Determine the (X, Y) coordinate at the center of the cell enclosing the given text.  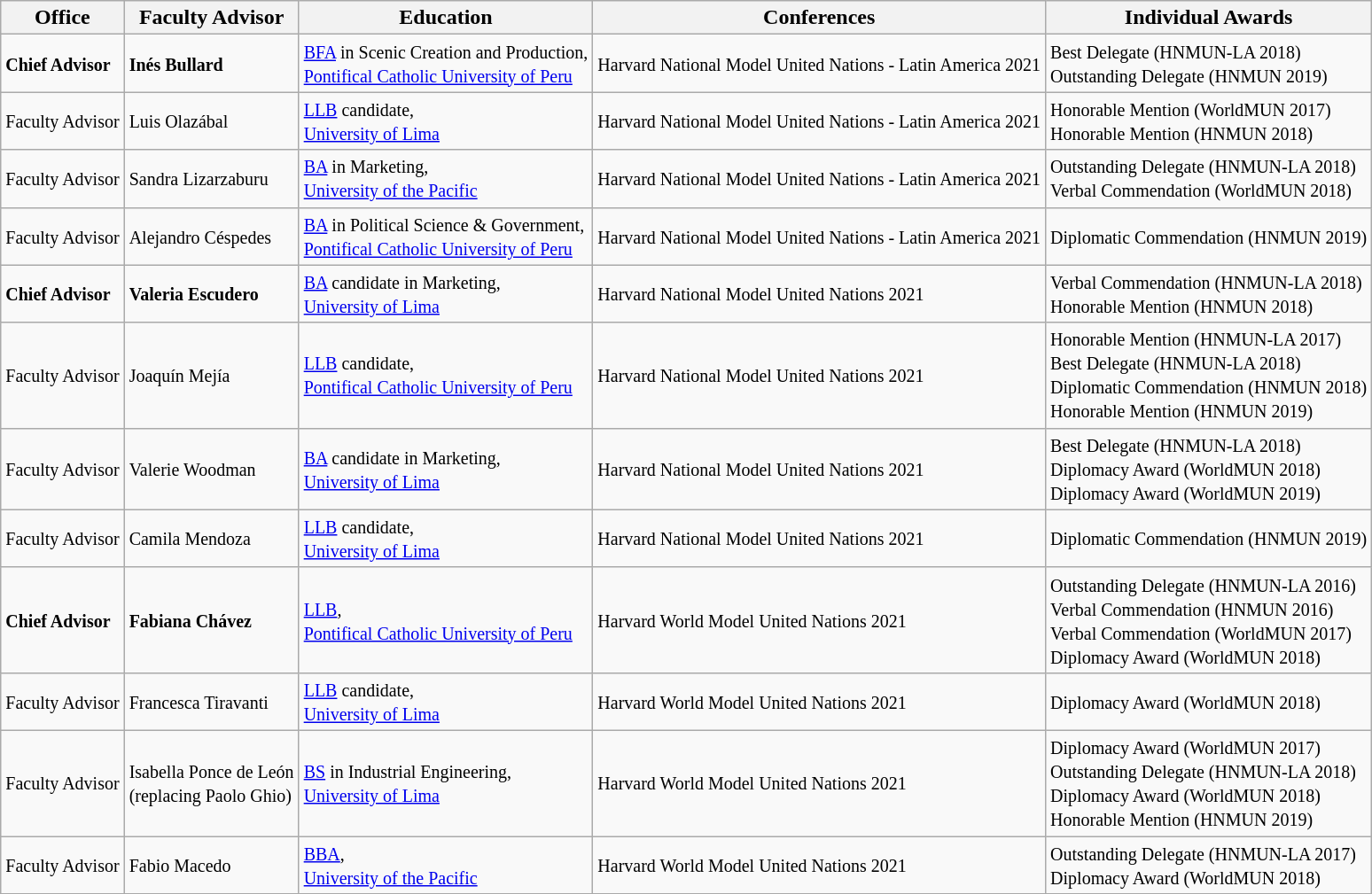
Office (62, 18)
Joaquín Mejía (211, 376)
Best Delegate (HNMUN-LA 2018)Diplomacy Award (WorldMUN 2018)Diplomacy Award (WorldMUN 2019) (1209, 469)
LLB candidate, Pontifical Catholic University of Peru (446, 376)
Diplomacy Award (WorldMUN 2017)Outstanding Delegate (HNMUN-LA 2018)Diplomacy Award (WorldMUN 2018)Honorable Mention (HNMUN 2019) (1209, 783)
Conferences (819, 18)
BBA, University of the Pacific (446, 865)
Honorable Mention (WorldMUN 2017)Honorable Mention (HNMUN 2018) (1209, 120)
Francesca Tiravanti (211, 702)
BS in Industrial Engineering, University of Lima (446, 783)
Diplomacy Award (WorldMUN 2018) (1209, 702)
Sandra Lizarzaburu (211, 179)
Camila Mendoza (211, 539)
Outstanding Delegate (HNMUN-LA 2017)Diplomacy Award (WorldMUN 2018) (1209, 865)
Best Delegate (HNMUN-LA 2018)Outstanding Delegate (HNMUN 2019) (1209, 64)
BA in Marketing, University of the Pacific (446, 179)
Outstanding Delegate (HNMUN-LA 2018)Verbal Commendation (WorldMUN 2018) (1209, 179)
Fabio Macedo (211, 865)
LLB, Pontifical Catholic University of Peru (446, 620)
Valeria Escudero (211, 294)
Individual Awards (1209, 18)
BFA in Scenic Creation and Production, Pontifical Catholic University of Peru (446, 64)
Verbal Commendation (HNMUN-LA 2018)Honorable Mention (HNMUN 2018) (1209, 294)
Valerie Woodman (211, 469)
Inés Bullard (211, 64)
Isabella Ponce de León(replacing Paolo Ghio) (211, 783)
Honorable Mention (HNMUN-LA 2017)Best Delegate (HNMUN-LA 2018)Diplomatic Commendation (HNMUN 2018)Honorable Mention (HNMUN 2019) (1209, 376)
BA in Political Science & Government, Pontifical Catholic University of Peru (446, 236)
Fabiana Chávez (211, 620)
Outstanding Delegate (HNMUN-LA 2016)Verbal Commendation (HNMUN 2016)Verbal Commendation (WorldMUN 2017)Diplomacy Award (WorldMUN 2018) (1209, 620)
Education (446, 18)
Luis Olazábal (211, 120)
Alejandro Céspedes (211, 236)
